Detect which cell encompasses the target text, then output its [X, Y] center coordinate. 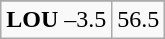
LOU –3.5 [56, 20]
56.5 [138, 20]
